Identify which cell holds the provided text, then report its [X, Y] central coordinate. 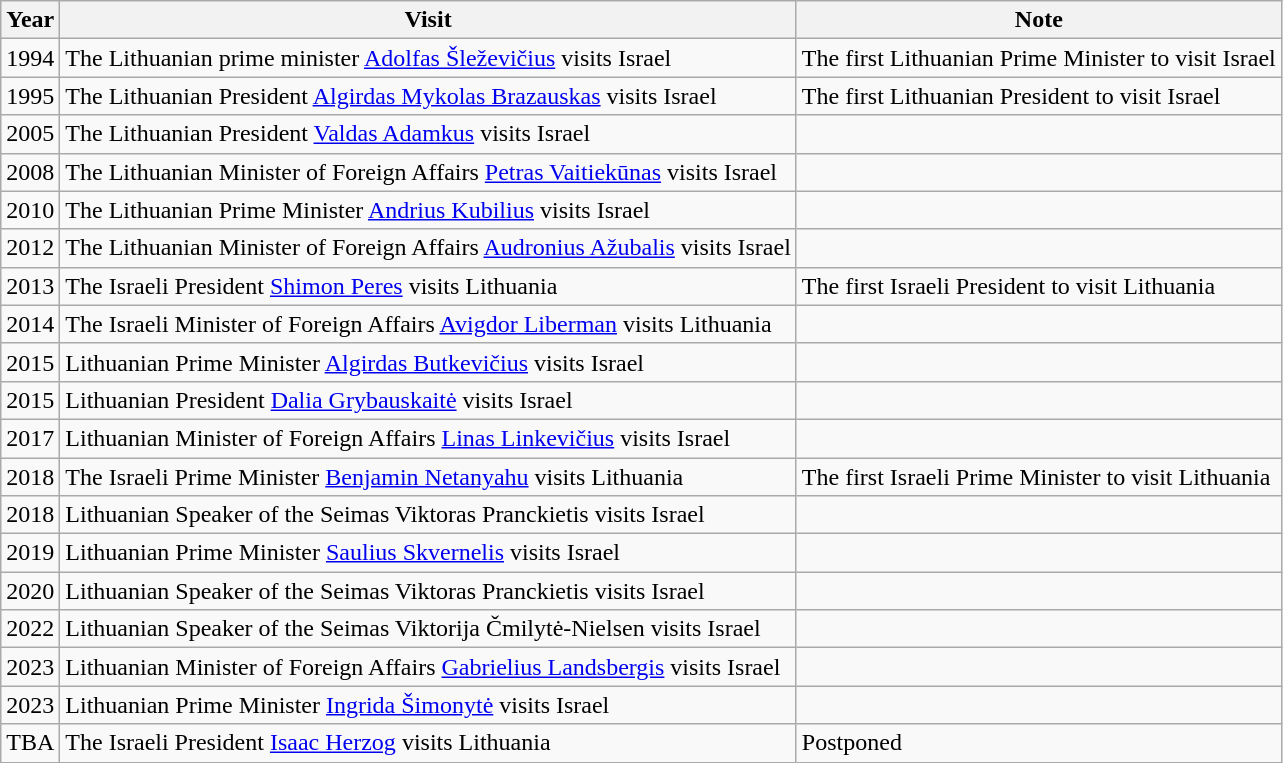
Visit [428, 20]
The Israeli President Isaac Herzog visits Lithuania [428, 743]
Lithuanian Prime Minister Saulius Skvernelis visits Israel [428, 553]
The Lithuanian Minister of Foreign Affairs Audronius Ažubalis visits Israel [428, 248]
The Lithuanian Minister of Foreign Affairs Petras Vaitiekūnas visits Israel [428, 172]
The first Lithuanian Prime Minister to visit Israel [1038, 58]
2020 [30, 591]
2014 [30, 324]
2005 [30, 134]
The Lithuanian President Algirdas Mykolas Brazauskas visits Israel [428, 96]
The Lithuanian Prime Minister Andrius Kubilius visits Israel [428, 210]
Lithuanian Prime Minister Ingrida Šimonytė visits Israel [428, 705]
Postponed [1038, 743]
Lithuanian Minister of Foreign Affairs Gabrielius Landsbergis visits Israel [428, 667]
TBA [30, 743]
2013 [30, 286]
2022 [30, 629]
1994 [30, 58]
The Israeli President Shimon Peres visits Lithuania [428, 286]
1995 [30, 96]
2010 [30, 210]
2008 [30, 172]
The first Israeli President to visit Lithuania [1038, 286]
2019 [30, 553]
Lithuanian Prime Minister Algirdas Butkevičius visits Israel [428, 362]
The first Lithuanian President to visit Israel [1038, 96]
Year [30, 20]
2017 [30, 438]
The Israeli Prime Minister Benjamin Netanyahu visits Lithuania [428, 477]
2012 [30, 248]
Lithuanian Minister of Foreign Affairs Linas Linkevičius visits Israel [428, 438]
Note [1038, 20]
The Lithuanian prime minister Adolfas Šleževičius visits Israel [428, 58]
The first Israeli Prime Minister to visit Lithuania [1038, 477]
Lithuanian President Dalia Grybauskaitė visits Israel [428, 400]
The Lithuanian President Valdas Adamkus visits Israel [428, 134]
The Israeli Minister of Foreign Affairs Avigdor Liberman visits Lithuania [428, 324]
Lithuanian Speaker of the Seimas Viktorija Čmilytė-Nielsen visits Israel [428, 629]
